Capture the cell that displays the provided text and extract its (x, y) central coordinate. 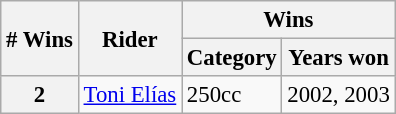
2002, 2003 (338, 95)
Category (232, 58)
Years won (338, 58)
Toni Elías (130, 95)
Wins (289, 20)
250cc (232, 95)
# Wins (40, 38)
2 (40, 95)
Rider (130, 38)
